Locate the cell with the specified text and output its [X, Y] center coordinate. 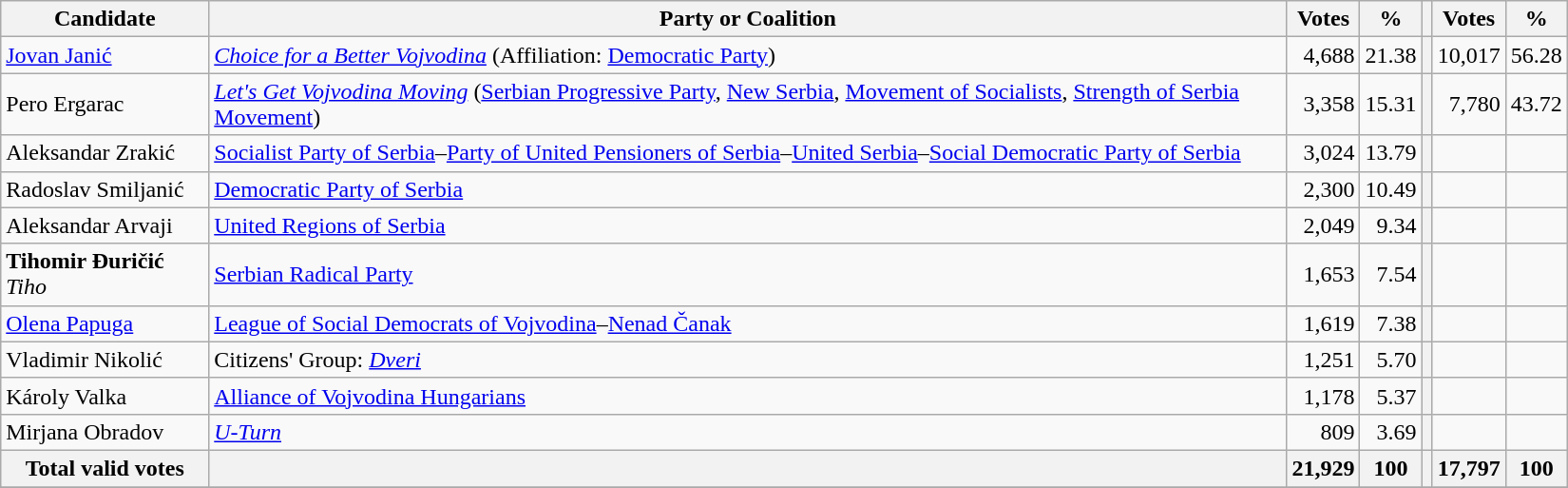
5.37 [1391, 396]
Total valid votes [105, 468]
56.28 [1536, 55]
Jovan Janić [105, 55]
1,619 [1323, 323]
3,024 [1323, 153]
3,358 [1323, 105]
15.31 [1391, 105]
7.54 [1391, 274]
9.34 [1391, 225]
Radoslav Smiljanić [105, 189]
Choice for a Better Vojvodina (Affiliation: Democratic Party) [748, 55]
2,049 [1323, 225]
Mirjana Obradov [105, 432]
Aleksandar Zrakić [105, 153]
Vladimir Nikolić [105, 360]
Socialist Party of Serbia–Party of United Pensioners of Serbia–United Serbia–Social Democratic Party of Serbia [748, 153]
Serbian Radical Party [748, 274]
2,300 [1323, 189]
7,780 [1469, 105]
809 [1323, 432]
Democratic Party of Serbia [748, 189]
1,178 [1323, 396]
21.38 [1391, 55]
21,929 [1323, 468]
13.79 [1391, 153]
Olena Papuga [105, 323]
10,017 [1469, 55]
7.38 [1391, 323]
U-Turn [748, 432]
Károly Valka [105, 396]
17,797 [1469, 468]
10.49 [1391, 189]
United Regions of Serbia [748, 225]
5.70 [1391, 360]
1,653 [1323, 274]
Let's Get Vojvodina Moving (Serbian Progressive Party, New Serbia, Movement of Socialists, Strength of Serbia Movement) [748, 105]
Citizens' Group: Dveri [748, 360]
3.69 [1391, 432]
League of Social Democrats of Vojvodina–Nenad Čanak [748, 323]
1,251 [1323, 360]
Tihomir Đuričić Tiho [105, 274]
Alliance of Vojvodina Hungarians [748, 396]
Aleksandar Arvaji [105, 225]
Candidate [105, 19]
Party or Coalition [748, 19]
43.72 [1536, 105]
4,688 [1323, 55]
Pero Ergarac [105, 105]
